Capture the cell that displays the provided text and extract its (x, y) central coordinate. 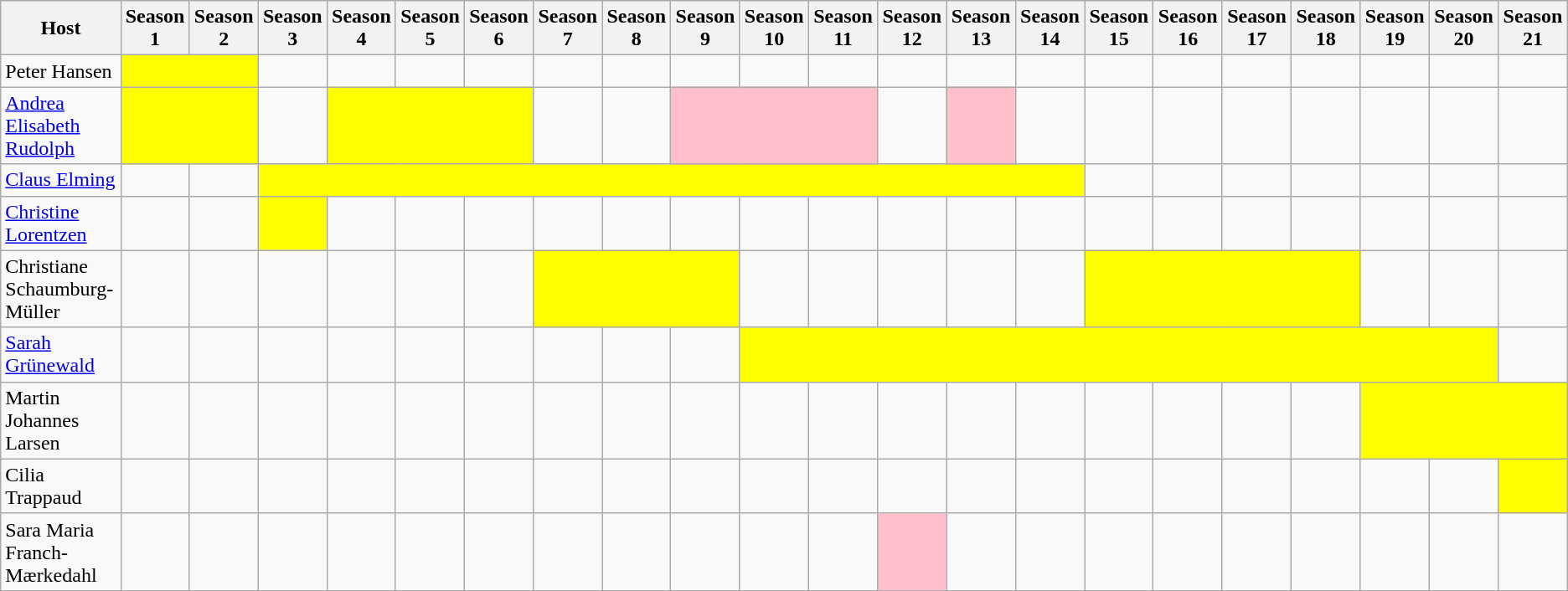
Season 5 (430, 28)
Season 13 (981, 28)
Season 9 (705, 28)
Christiane Schaumburg-Müller (60, 289)
Season 7 (568, 28)
Season 11 (843, 28)
Season 17 (1256, 28)
Season 20 (1463, 28)
Season 6 (499, 28)
Season 21 (1533, 28)
Peter Hansen (60, 71)
Claus Elming (60, 180)
Season 8 (637, 28)
Season 4 (361, 28)
Martin Johannes Larsen (60, 420)
Season 16 (1188, 28)
Season 12 (912, 28)
Cilia Trappaud (60, 486)
Season 3 (292, 28)
Christine Lorentzen (60, 223)
Season 19 (1395, 28)
Season 1 (155, 28)
Season 14 (1050, 28)
Host (60, 28)
Season 18 (1326, 28)
Andrea Elisabeth Rudolph (60, 126)
Season 2 (224, 28)
Season 10 (774, 28)
Season 15 (1119, 28)
Sara Maria Franch-Mærkedahl (60, 552)
Sarah Grünewald (60, 355)
